Return the (x, y) coordinate for the center point of the cell that contains the specified text.  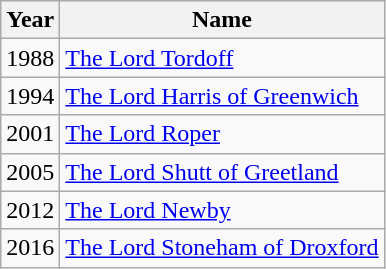
1994 (30, 96)
2012 (30, 210)
1988 (30, 58)
2016 (30, 248)
The Lord Tordoff (222, 58)
2001 (30, 134)
The Lord Roper (222, 134)
The Lord Newby (222, 210)
Year (30, 20)
2005 (30, 172)
The Lord Harris of Greenwich (222, 96)
The Lord Shutt of Greetland (222, 172)
The Lord Stoneham of Droxford (222, 248)
Name (222, 20)
